Return (x, y) of the center of cell containing provided text 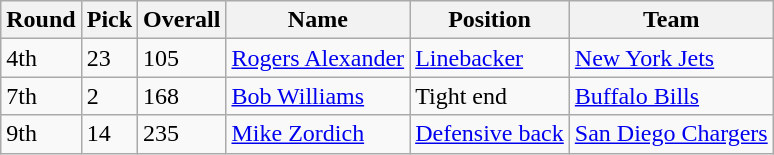
Name (318, 20)
Defensive back (490, 134)
Position (490, 20)
San Diego Chargers (671, 134)
14 (109, 134)
Buffalo Bills (671, 96)
Linebacker (490, 58)
2 (109, 96)
9th (41, 134)
Team (671, 20)
4th (41, 58)
Overall (182, 20)
168 (182, 96)
Pick (109, 20)
Bob Williams (318, 96)
23 (109, 58)
Tight end (490, 96)
235 (182, 134)
Round (41, 20)
Mike Zordich (318, 134)
Rogers Alexander (318, 58)
105 (182, 58)
New York Jets (671, 58)
7th (41, 96)
